Return [x, y] of the center of cell containing provided text 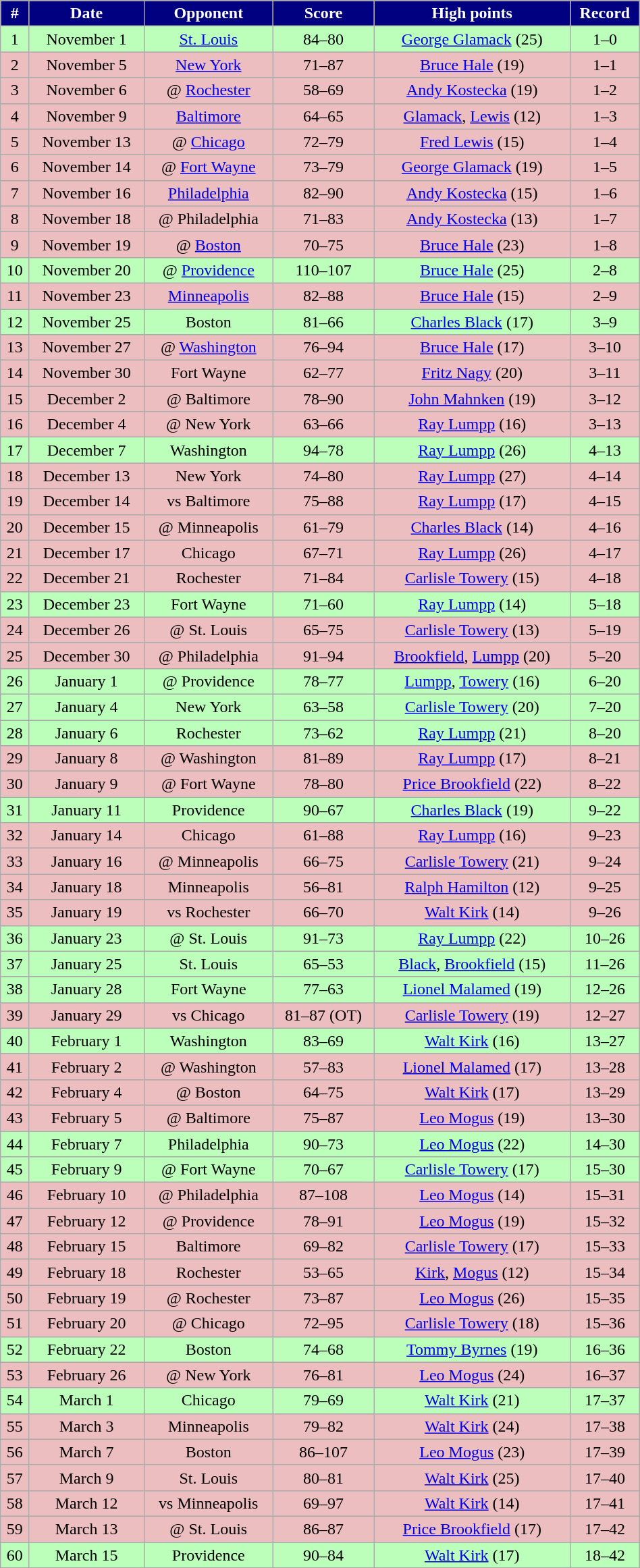
78–91 [323, 1221]
January 1 [86, 681]
30 [15, 784]
46 [15, 1195]
72–95 [323, 1324]
November 5 [86, 65]
83–69 [323, 1041]
Leo Mogus (22) [472, 1144]
February 20 [86, 1324]
14–30 [605, 1144]
16–37 [605, 1375]
53 [15, 1375]
November 30 [86, 373]
63–58 [323, 707]
6 [15, 167]
76–81 [323, 1375]
86–87 [323, 1529]
86–107 [323, 1452]
41 [15, 1066]
George Glamack (19) [472, 167]
11–26 [605, 964]
# [15, 13]
74–80 [323, 476]
42 [15, 1092]
26 [15, 681]
63–66 [323, 425]
5–19 [605, 630]
17–41 [605, 1503]
December 14 [86, 502]
vs Baltimore [208, 502]
66–75 [323, 861]
Charles Black (19) [472, 810]
November 27 [86, 348]
17–42 [605, 1529]
73–62 [323, 732]
74–68 [323, 1349]
Bruce Hale (19) [472, 65]
December 21 [86, 578]
70–67 [323, 1170]
7 [15, 193]
February 2 [86, 1066]
Charles Black (14) [472, 527]
15–32 [605, 1221]
5 [15, 142]
3–9 [605, 322]
3–11 [605, 373]
20 [15, 527]
3 [15, 90]
49 [15, 1272]
69–82 [323, 1247]
9–22 [605, 810]
November 6 [86, 90]
November 14 [86, 167]
December 17 [86, 553]
14 [15, 373]
3–10 [605, 348]
90–73 [323, 1144]
November 25 [86, 322]
Fred Lewis (15) [472, 142]
12–26 [605, 990]
Walt Kirk (16) [472, 1041]
17 [15, 450]
February 5 [86, 1118]
44 [15, 1144]
57–83 [323, 1066]
Walt Kirk (25) [472, 1478]
9 [15, 244]
80–81 [323, 1478]
4–13 [605, 450]
54 [15, 1401]
9–24 [605, 861]
February 15 [86, 1247]
45 [15, 1170]
4–14 [605, 476]
60 [15, 1555]
91–73 [323, 938]
4–18 [605, 578]
Andy Kostecka (15) [472, 193]
November 13 [86, 142]
13–27 [605, 1041]
40 [15, 1041]
73–79 [323, 167]
8–22 [605, 784]
November 16 [86, 193]
December 7 [86, 450]
March 3 [86, 1426]
George Glamack (25) [472, 39]
4–15 [605, 502]
61–79 [323, 527]
57 [15, 1478]
81–66 [323, 322]
Lionel Malamed (19) [472, 990]
6–20 [605, 681]
12 [15, 322]
February 22 [86, 1349]
94–78 [323, 450]
Fritz Nagy (20) [472, 373]
December 23 [86, 604]
76–94 [323, 348]
8–21 [605, 759]
18–42 [605, 1555]
February 4 [86, 1092]
33 [15, 861]
Score [323, 13]
January 16 [86, 861]
January 14 [86, 836]
1–6 [605, 193]
8–20 [605, 732]
Andy Kostecka (13) [472, 219]
1–4 [605, 142]
2–8 [605, 270]
15–35 [605, 1298]
Walt Kirk (21) [472, 1401]
25 [15, 655]
vs Rochester [208, 913]
1–2 [605, 90]
43 [15, 1118]
65–75 [323, 630]
36 [15, 938]
Glamack, Lewis (12) [472, 116]
vs Minneapolis [208, 1503]
50 [15, 1298]
Carlisle Towery (21) [472, 861]
10 [15, 270]
Ray Lumpp (14) [472, 604]
Opponent [208, 13]
Bruce Hale (23) [472, 244]
58 [15, 1503]
79–69 [323, 1401]
January 11 [86, 810]
17–38 [605, 1426]
58–69 [323, 90]
13–30 [605, 1118]
71–87 [323, 65]
82–88 [323, 296]
9–23 [605, 836]
November 9 [86, 116]
39 [15, 1015]
64–75 [323, 1092]
Bruce Hale (15) [472, 296]
1–8 [605, 244]
1–7 [605, 219]
February 18 [86, 1272]
19 [15, 502]
16–36 [605, 1349]
15 [15, 399]
January 6 [86, 732]
90–67 [323, 810]
65–53 [323, 964]
17–39 [605, 1452]
Kirk, Mogus (12) [472, 1272]
15–30 [605, 1170]
52 [15, 1349]
35 [15, 913]
51 [15, 1324]
January 23 [86, 938]
56–81 [323, 887]
13 [15, 348]
March 7 [86, 1452]
February 12 [86, 1221]
Carlisle Towery (19) [472, 1015]
John Mahnken (19) [472, 399]
2 [15, 65]
Andy Kostecka (19) [472, 90]
November 23 [86, 296]
December 30 [86, 655]
13–29 [605, 1092]
27 [15, 707]
71–83 [323, 219]
53–65 [323, 1272]
February 1 [86, 1041]
January 4 [86, 707]
91–94 [323, 655]
Ray Lumpp (22) [472, 938]
Carlisle Towery (13) [472, 630]
5–20 [605, 655]
Leo Mogus (23) [472, 1452]
Ralph Hamilton (12) [472, 887]
78–77 [323, 681]
4 [15, 116]
January 19 [86, 913]
61–88 [323, 836]
21 [15, 553]
70–75 [323, 244]
32 [15, 836]
December 4 [86, 425]
77–63 [323, 990]
February 7 [86, 1144]
29 [15, 759]
Ray Lumpp (21) [472, 732]
March 12 [86, 1503]
4–17 [605, 553]
11 [15, 296]
Bruce Hale (25) [472, 270]
23 [15, 604]
69–97 [323, 1503]
Leo Mogus (26) [472, 1298]
November 20 [86, 270]
Record [605, 13]
8 [15, 219]
Charles Black (17) [472, 322]
16 [15, 425]
13–28 [605, 1066]
Ray Lumpp (27) [472, 476]
1–1 [605, 65]
31 [15, 810]
1–0 [605, 39]
Lumpp, Towery (16) [472, 681]
January 29 [86, 1015]
1 [15, 39]
November 18 [86, 219]
38 [15, 990]
10–26 [605, 938]
Carlisle Towery (15) [472, 578]
48 [15, 1247]
Carlisle Towery (18) [472, 1324]
18 [15, 476]
28 [15, 732]
82–90 [323, 193]
81–89 [323, 759]
December 2 [86, 399]
71–84 [323, 578]
15–34 [605, 1272]
34 [15, 887]
67–71 [323, 553]
90–84 [323, 1555]
12–27 [605, 1015]
47 [15, 1221]
15–36 [605, 1324]
Brookfield, Lumpp (20) [472, 655]
56 [15, 1452]
62–77 [323, 373]
vs Chicago [208, 1015]
March 9 [86, 1478]
7–20 [605, 707]
59 [15, 1529]
75–88 [323, 502]
Tommy Byrnes (19) [472, 1349]
Leo Mogus (14) [472, 1195]
17–37 [605, 1401]
55 [15, 1426]
78–80 [323, 784]
Carlisle Towery (20) [472, 707]
High points [472, 13]
Bruce Hale (17) [472, 348]
March 13 [86, 1529]
110–107 [323, 270]
66–70 [323, 913]
January 18 [86, 887]
March 15 [86, 1555]
February 26 [86, 1375]
4–16 [605, 527]
November 19 [86, 244]
71–60 [323, 604]
March 1 [86, 1401]
15–31 [605, 1195]
Leo Mogus (24) [472, 1375]
January 25 [86, 964]
24 [15, 630]
3–13 [605, 425]
9–25 [605, 887]
15–33 [605, 1247]
79–82 [323, 1426]
November 1 [86, 39]
December 15 [86, 527]
February 9 [86, 1170]
84–80 [323, 39]
2–9 [605, 296]
January 28 [86, 990]
February 10 [86, 1195]
73–87 [323, 1298]
3–12 [605, 399]
78–90 [323, 399]
December 13 [86, 476]
Price Brookfield (17) [472, 1529]
37 [15, 964]
87–108 [323, 1195]
9–26 [605, 913]
January 9 [86, 784]
December 26 [86, 630]
January 8 [86, 759]
1–3 [605, 116]
Lionel Malamed (17) [472, 1066]
81–87 (OT) [323, 1015]
Price Brookfield (22) [472, 784]
75–87 [323, 1118]
64–65 [323, 116]
Walt Kirk (24) [472, 1426]
22 [15, 578]
Black, Brookfield (15) [472, 964]
17–40 [605, 1478]
5–18 [605, 604]
1–5 [605, 167]
February 19 [86, 1298]
Date [86, 13]
72–79 [323, 142]
